Output the [x, y] coordinate of the center of the cell containing the given text.  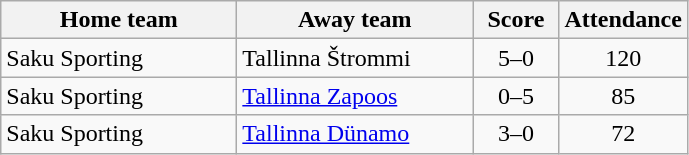
Attendance [623, 20]
Tallinna Dünamo [355, 134]
Away team [355, 20]
0–5 [516, 96]
85 [623, 96]
Tallinna Zapoos [355, 96]
120 [623, 58]
72 [623, 134]
5–0 [516, 58]
3–0 [516, 134]
Tallinna Štrommi [355, 58]
Score [516, 20]
Home team [119, 20]
